For the text-containing cell, return its midpoint in [X, Y] coordinate format. 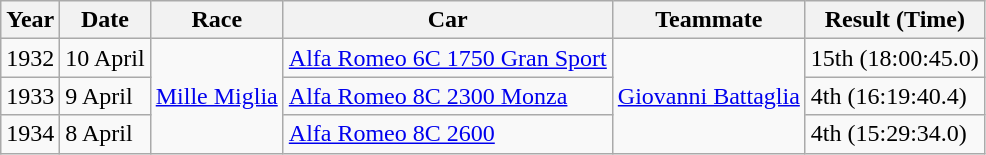
Teammate [708, 20]
Mille Miglia [216, 96]
Result (Time) [894, 20]
10 April [105, 58]
1934 [30, 134]
8 April [105, 134]
Car [448, 20]
Date [105, 20]
9 April [105, 96]
Race [216, 20]
Year [30, 20]
Alfa Romeo 8C 2300 Monza [448, 96]
4th (15:29:34.0) [894, 134]
Alfa Romeo 8C 2600 [448, 134]
Alfa Romeo 6C 1750 Gran Sport [448, 58]
Giovanni Battaglia [708, 96]
4th (16:19:40.4) [894, 96]
1933 [30, 96]
15th (18:00:45.0) [894, 58]
1932 [30, 58]
